Capture the cell that displays the provided text and extract its (x, y) central coordinate. 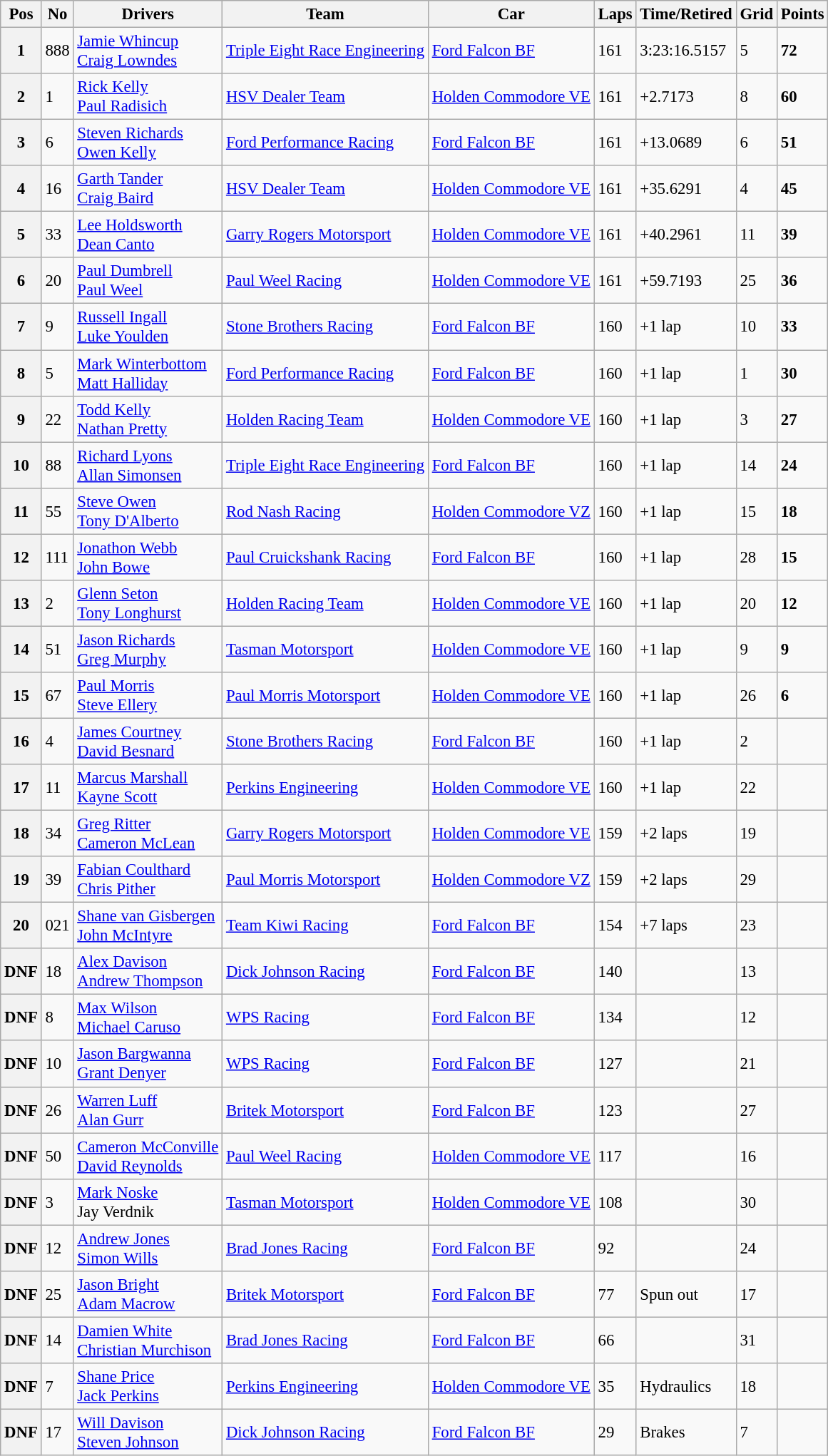
66 (615, 1340)
No (57, 14)
Shane van Gisbergen John McIntyre (148, 926)
Marcus Marshall Kayne Scott (148, 787)
Steven Richards Owen Kelly (148, 143)
Richard Lyons Allan Simonsen (148, 465)
127 (615, 1064)
134 (615, 1018)
77 (615, 1295)
Todd Kelly Nathan Pretty (148, 419)
35 (615, 1386)
Paul Cruickshank Racing (325, 558)
Paul Morris Steve Ellery (148, 696)
+13.0689 (686, 143)
154 (615, 926)
92 (615, 1248)
117 (615, 1157)
34 (57, 834)
Points (803, 14)
Jamie Whincup Craig Lowndes (148, 51)
Alex Davison Andrew Thompson (148, 971)
Spun out (686, 1295)
Pos (21, 14)
Fabian Coulthard Chris Pither (148, 880)
+7 laps (686, 926)
31 (756, 1340)
50 (57, 1157)
55 (57, 511)
111 (57, 558)
28 (756, 558)
+2.7173 (686, 97)
Mark Noske Jay Verdnik (148, 1202)
021 (57, 926)
3:23:16.5157 (686, 51)
Hydraulics (686, 1386)
123 (615, 1109)
Laps (615, 14)
+40.2961 (686, 235)
+35.6291 (686, 188)
Warren Luff Alan Gurr (148, 1109)
+59.7193 (686, 281)
Lee Holdsworth Dean Canto (148, 235)
Jason Richards Greg Murphy (148, 649)
James Courtney David Besnard (148, 742)
Glenn Seton Tony Longhurst (148, 603)
60 (803, 97)
Garth Tander Craig Baird (148, 188)
888 (57, 51)
Damien White Christian Murchison (148, 1340)
88 (57, 465)
140 (615, 971)
Grid (756, 14)
Steve Owen Tony D'Alberto (148, 511)
Shane Price Jack Perkins (148, 1386)
21 (756, 1064)
Rick Kelly Paul Radisich (148, 97)
36 (803, 281)
Russell Ingall Luke Youlden (148, 327)
Drivers (148, 14)
Team (325, 14)
Jonathon Webb John Bowe (148, 558)
Rod Nash Racing (325, 511)
Andrew Jones Simon Wills (148, 1248)
45 (803, 188)
Car (511, 14)
Jason Bright Adam Macrow (148, 1295)
Greg Ritter Cameron McLean (148, 834)
23 (756, 926)
Paul Dumbrell Paul Weel (148, 281)
Team Kiwi Racing (325, 926)
Jason Bargwanna Grant Denyer (148, 1064)
Time/Retired (686, 14)
67 (57, 696)
Max Wilson Michael Caruso (148, 1018)
Mark Winterbottom Matt Halliday (148, 374)
Will Davison Steven Johnson (148, 1432)
Cameron McConville David Reynolds (148, 1157)
Brakes (686, 1432)
108 (615, 1202)
72 (803, 51)
